Return (x, y) of the center of cell containing provided text 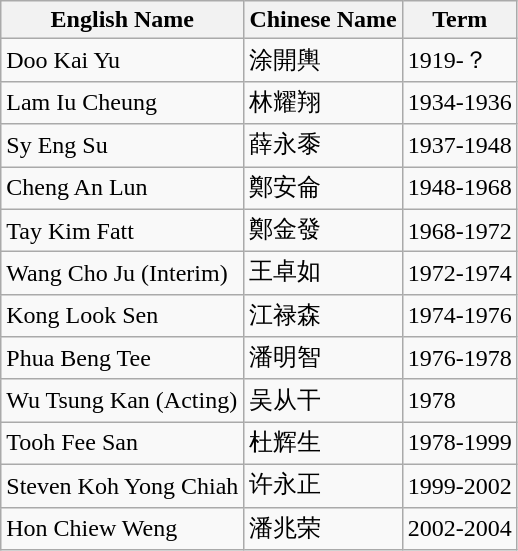
Chinese Name (323, 20)
Wu Tsung Kan (Acting) (122, 400)
1972-1974 (460, 274)
杜辉生 (323, 444)
1976-1978 (460, 358)
潘明智 (323, 358)
鄭金發 (323, 230)
1937-1948 (460, 146)
吴从干 (323, 400)
Doo Kai Yu (122, 60)
Tay Kim Fatt (122, 230)
1999-2002 (460, 486)
1974-1976 (460, 316)
王卓如 (323, 274)
English Name (122, 20)
2002-2004 (460, 528)
Wang Cho Ju (Interim) (122, 274)
1919-？ (460, 60)
1934-1936 (460, 102)
1948-1968 (460, 188)
Kong Look Sen (122, 316)
涂開輿 (323, 60)
潘兆荣 (323, 528)
Tooh Fee San (122, 444)
Cheng An Lun (122, 188)
林耀翔 (323, 102)
Steven Koh Yong Chiah (122, 486)
江禄森 (323, 316)
Hon Chiew Weng (122, 528)
薛永黍 (323, 146)
Lam Iu Cheung (122, 102)
Term (460, 20)
1978-1999 (460, 444)
许永正 (323, 486)
Phua Beng Tee (122, 358)
Sy Eng Su (122, 146)
1968-1972 (460, 230)
1978 (460, 400)
鄭安侖 (323, 188)
